Extract the [x, y] coordinate from the center of the cell holding the provided text.  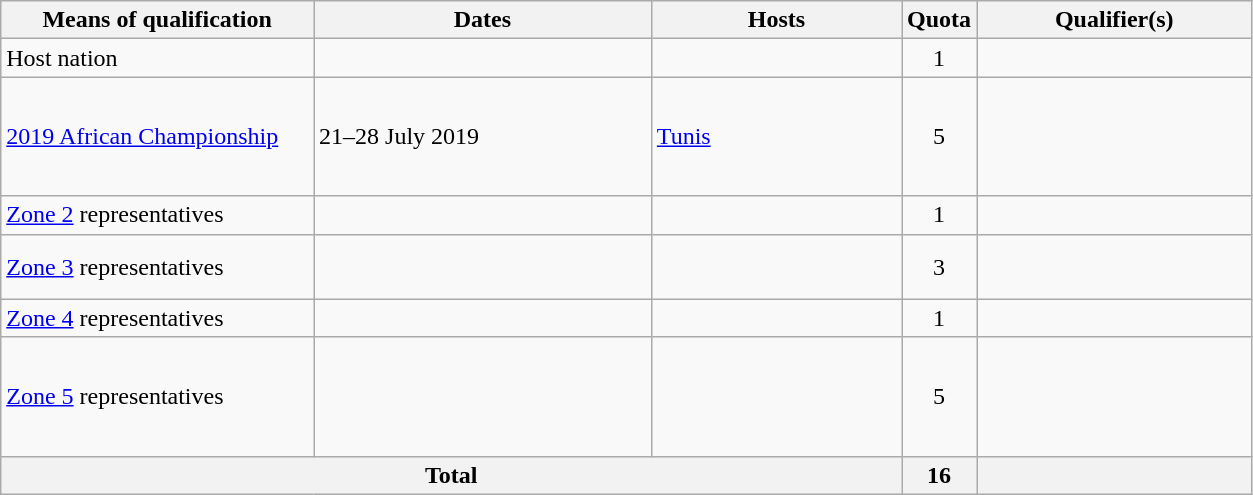
Qualifier(s) [1114, 20]
Zone 4 representatives [158, 318]
16 [940, 475]
Zone 5 representatives [158, 396]
Means of qualification [158, 20]
Zone 3 representatives [158, 266]
2019 African Championship [158, 136]
Total [452, 475]
Zone 2 representatives [158, 215]
Dates [483, 20]
3 [940, 266]
Tunis [776, 136]
Host nation [158, 58]
Quota [940, 20]
Hosts [776, 20]
21–28 July 2019 [483, 136]
